Detect which cell encompasses the target text, then output its (x, y) center coordinate. 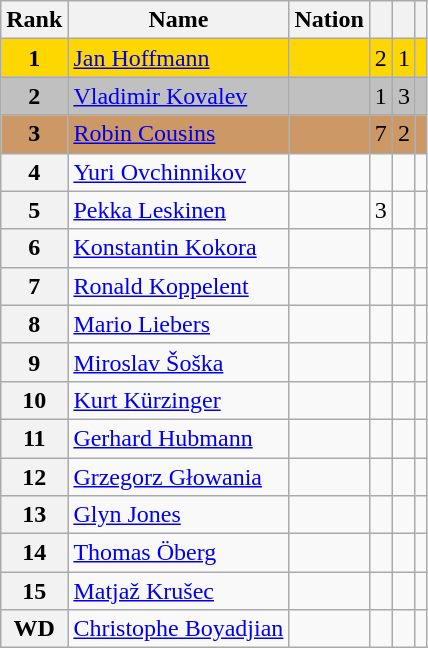
6 (34, 248)
4 (34, 172)
WD (34, 629)
Glyn Jones (178, 515)
Rank (34, 20)
11 (34, 438)
8 (34, 324)
14 (34, 553)
10 (34, 400)
Matjaž Krušec (178, 591)
Robin Cousins (178, 134)
Konstantin Kokora (178, 248)
Miroslav Šoška (178, 362)
12 (34, 477)
Yuri Ovchinnikov (178, 172)
Mario Liebers (178, 324)
9 (34, 362)
Christophe Boyadjian (178, 629)
Jan Hoffmann (178, 58)
15 (34, 591)
Name (178, 20)
Nation (329, 20)
Grzegorz Głowania (178, 477)
Pekka Leskinen (178, 210)
Kurt Kürzinger (178, 400)
Gerhard Hubmann (178, 438)
Thomas Öberg (178, 553)
Ronald Koppelent (178, 286)
5 (34, 210)
13 (34, 515)
Vladimir Kovalev (178, 96)
